Output the (x, y) coordinate of the center of the cell containing the given text.  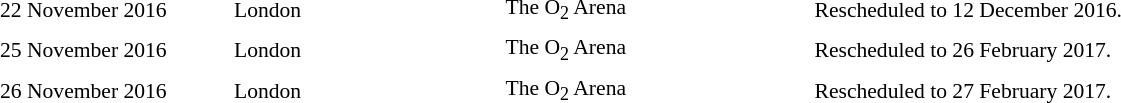
The O2 Arena (655, 50)
London (365, 50)
